From the cell containing the given text, extract its center point as (X, Y) coordinate. 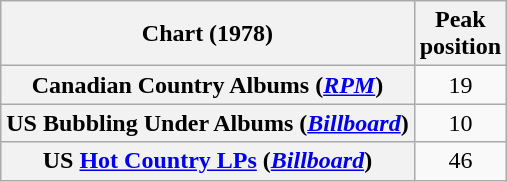
46 (460, 161)
19 (460, 85)
Chart (1978) (208, 34)
10 (460, 123)
Canadian Country Albums (RPM) (208, 85)
US Hot Country LPs (Billboard) (208, 161)
US Bubbling Under Albums (Billboard) (208, 123)
Peakposition (460, 34)
